Detect which cell encompasses the target text, then output its [x, y] center coordinate. 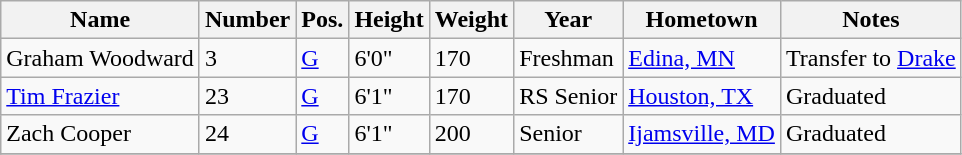
3 [247, 58]
Edina, MN [702, 58]
Number [247, 20]
Graham Woodward [100, 58]
Hometown [702, 20]
6'0" [389, 58]
Year [568, 20]
Houston, TX [702, 96]
Freshman [568, 58]
Height [389, 20]
Zach Cooper [100, 134]
Ijamsville, MD [702, 134]
23 [247, 96]
200 [471, 134]
Name [100, 20]
Notes [870, 20]
Transfer to Drake [870, 58]
Tim Frazier [100, 96]
Pos. [322, 20]
Weight [471, 20]
24 [247, 134]
RS Senior [568, 96]
Senior [568, 134]
